Capture the cell that displays the provided text and extract its [X, Y] central coordinate. 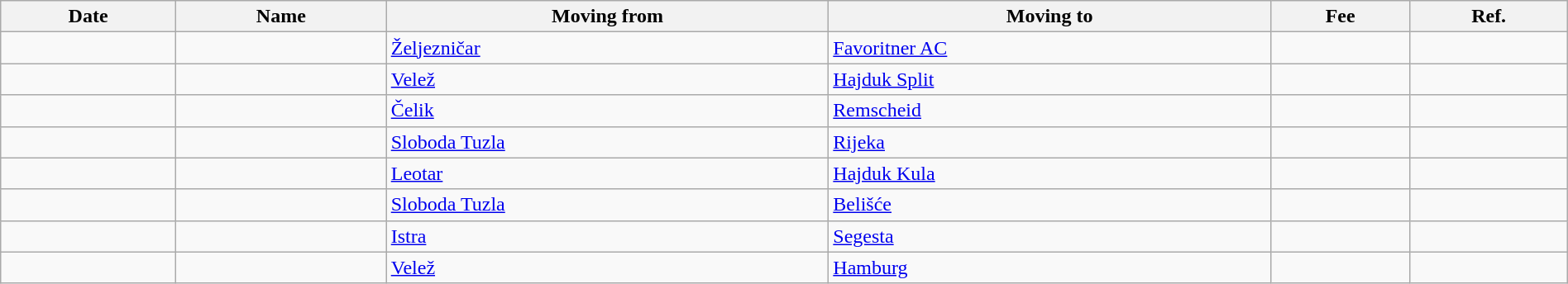
Date [88, 17]
Belišće [1050, 205]
Moving from [607, 17]
Ref. [1489, 17]
Fee [1340, 17]
Favoritner AC [1050, 48]
Name [281, 17]
Istra [607, 236]
Segesta [1050, 236]
Rijeka [1050, 142]
Moving to [1050, 17]
Hamburg [1050, 267]
Hajduk Split [1050, 79]
Čelik [607, 111]
Leotar [607, 173]
Remscheid [1050, 111]
Željezničar [607, 48]
Hajduk Kula [1050, 173]
